Identify which cell holds the provided text, then report its (X, Y) central coordinate. 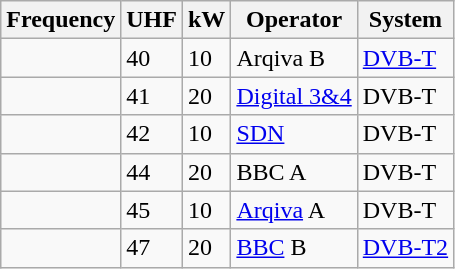
44 (152, 172)
Digital 3&4 (294, 96)
Arqiva B (294, 58)
DVB-T2 (405, 248)
47 (152, 248)
42 (152, 134)
45 (152, 210)
System (405, 20)
40 (152, 58)
BBC B (294, 248)
Frequency (61, 20)
Arqiva A (294, 210)
kW (206, 20)
BBC A (294, 172)
Operator (294, 20)
SDN (294, 134)
41 (152, 96)
UHF (152, 20)
